Pinpoint the cell where the given text exists, returning its (x, y) midpoint coordinate. 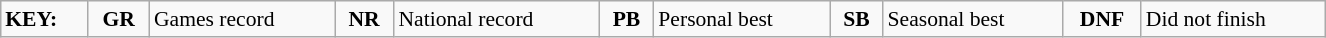
NR (364, 19)
SB (857, 19)
PB (627, 19)
GR (118, 19)
Personal best (742, 19)
Seasonal best (974, 19)
Did not finish (1234, 19)
National record (496, 19)
KEY: (44, 19)
Games record (242, 19)
DNF (1102, 19)
